Determine the (x, y) coordinate at the center of the cell enclosing the given text.  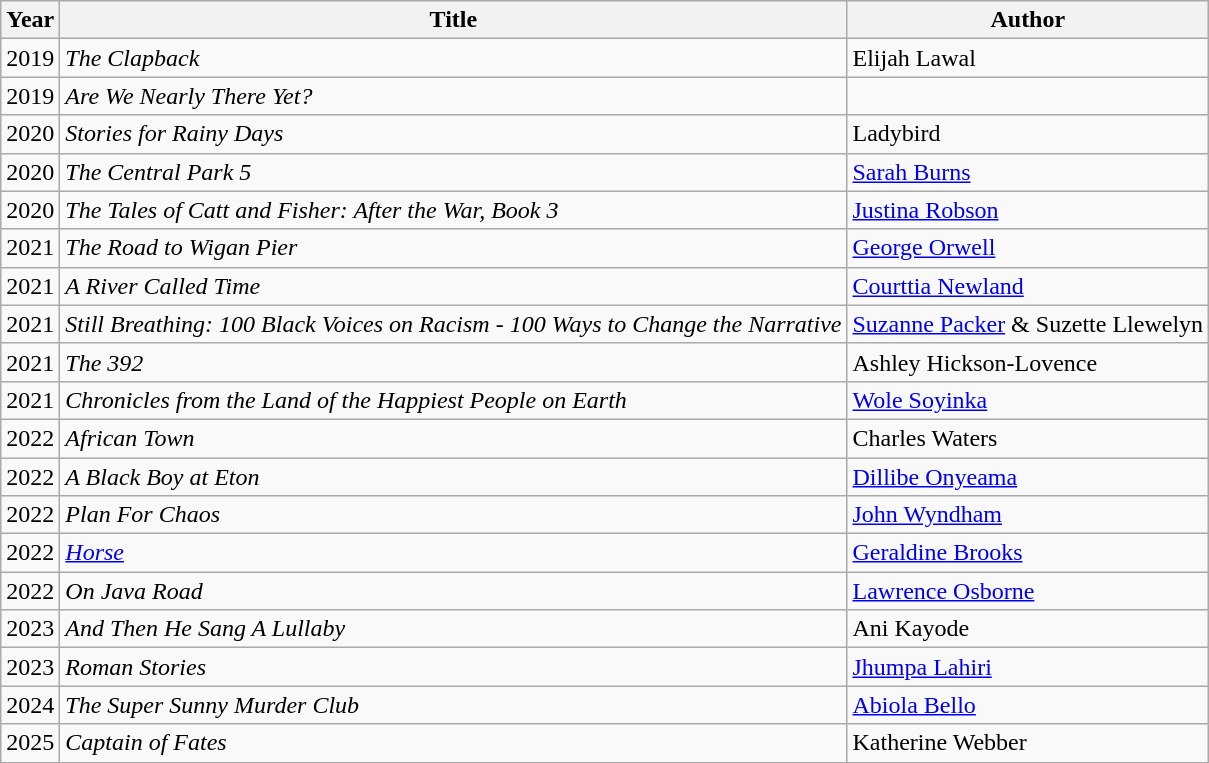
2025 (30, 743)
Roman Stories (454, 667)
African Town (454, 438)
On Java Road (454, 591)
Year (30, 20)
The 392 (454, 362)
Courttia Newland (1028, 286)
Ladybird (1028, 134)
And Then He Sang A Lullaby (454, 629)
Still Breathing: 100 Black Voices on Racism - 100 Ways to Change the Narrative (454, 324)
Plan For Chaos (454, 515)
Are We Nearly There Yet? (454, 96)
Elijah Lawal (1028, 58)
Captain of Fates (454, 743)
The Clapback (454, 58)
A Black Boy at Eton (454, 477)
Horse (454, 553)
Lawrence Osborne (1028, 591)
Dillibe Onyeama (1028, 477)
Stories for Rainy Days (454, 134)
Katherine Webber (1028, 743)
Ashley Hickson-Lovence (1028, 362)
A River Called Time (454, 286)
Author (1028, 20)
Title (454, 20)
Abiola Bello (1028, 705)
Geraldine Brooks (1028, 553)
2024 (30, 705)
Charles Waters (1028, 438)
Chronicles from the Land of the Happiest People on Earth (454, 400)
Justina Robson (1028, 210)
The Road to Wigan Pier (454, 248)
The Central Park 5 (454, 172)
Sarah Burns (1028, 172)
Suzanne Packer & Suzette Llewelyn (1028, 324)
John Wyndham (1028, 515)
Ani Kayode (1028, 629)
The Super Sunny Murder Club (454, 705)
Wole Soyinka (1028, 400)
George Orwell (1028, 248)
The Tales of Catt and Fisher: After the War, Book 3 (454, 210)
Jhumpa Lahiri (1028, 667)
